Extract the (x, y) coordinate from the center of the cell holding the provided text.  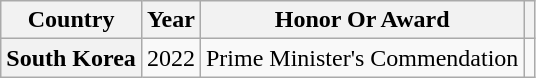
South Korea (72, 58)
Country (72, 20)
Honor Or Award (362, 20)
Year (170, 20)
2022 (170, 58)
Prime Minister's Commendation (362, 58)
